Capture the cell that displays the provided text and extract its [X, Y] central coordinate. 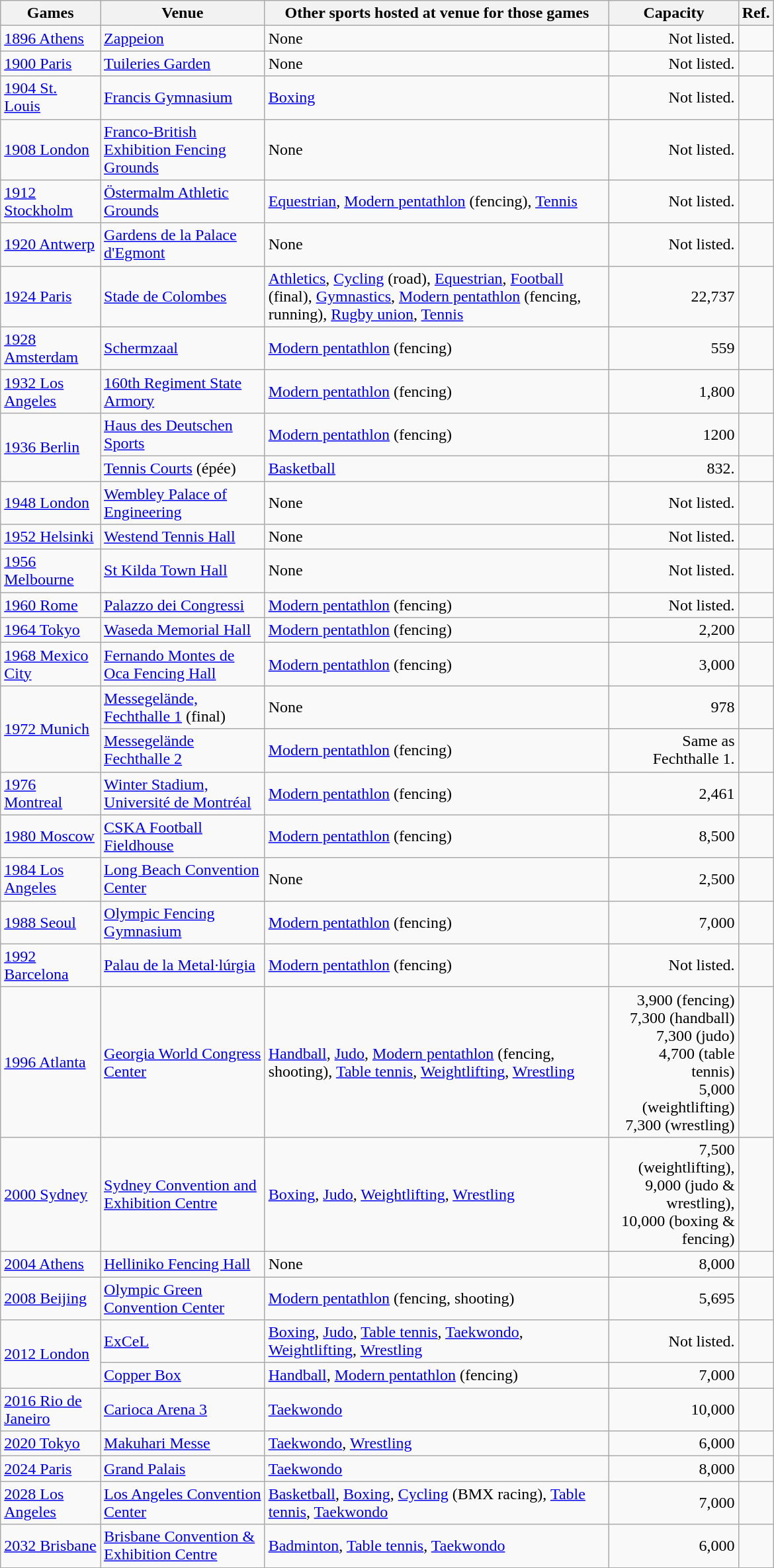
Olympic Green Convention Center [183, 1298]
Fernando Montes de Oca Fencing Hall [183, 664]
2000 Sydney [50, 1194]
Olympic Fencing Gymnasium [183, 922]
1932 Los Angeles [50, 392]
Francis Gymnasium [183, 98]
Franco-British Exhibition Fencing Grounds [183, 149]
22,737 [673, 296]
Games [50, 13]
St Kilda Town Hall [183, 571]
Brisbane Convention & Exhibition Centre [183, 1546]
1,800 [673, 392]
Haus des Deutschen Sports [183, 434]
7,500 (weightlifting),9,000 (judo & wrestling),10,000 (boxing & fencing) [673, 1194]
1912 Stockholm [50, 201]
2032 Brisbane [50, 1546]
ExCeL [183, 1341]
Venue [183, 13]
Helliniko Fencing Hall [183, 1264]
Carioca Arena 3 [183, 1410]
Los Angeles Convention Center [183, 1503]
1924 Paris [50, 296]
Taekwondo, Wrestling [437, 1444]
10,000 [673, 1410]
1988 Seoul [50, 922]
Athletics, Cycling (road), Equestrian, Football (final), Gymnastics, Modern pentathlon (fencing, running), Rugby union, Tennis [437, 296]
Basketball, Boxing, Cycling (BMX racing), Table tennis, Taekwondo [437, 1503]
Grand Palais [183, 1469]
2,200 [673, 630]
Basketball [437, 468]
Handball, Modern pentathlon (fencing) [437, 1376]
Palau de la Metal·lúrgia [183, 966]
978 [673, 708]
832. [673, 468]
Östermalm Athletic Grounds [183, 201]
2,461 [673, 794]
Ref. [755, 13]
5,695 [673, 1298]
2024 Paris [50, 1469]
2,500 [673, 880]
Winter Stadium, Université de Montréal [183, 794]
Schermzaal [183, 348]
1956 Melbourne [50, 571]
1964 Tokyo [50, 630]
1908 London [50, 149]
Gardens de la Palace d'Egmont [183, 245]
1920 Antwerp [50, 245]
Georgia World Congress Center [183, 1062]
2016 Rio de Janeiro [50, 1410]
Makuhari Messe [183, 1444]
1960 Rome [50, 605]
Zappeion [183, 38]
CSKA Football Fieldhouse [183, 836]
1952 Helsinki [50, 537]
3,000 [673, 664]
2028 Los Angeles [50, 1503]
2020 Tokyo [50, 1444]
Copper Box [183, 1376]
Equestrian, Modern pentathlon (fencing), Tennis [437, 201]
Messegelände Fechthalle 2 [183, 750]
Tennis Courts (épée) [183, 468]
Palazzo dei Congressi [183, 605]
Capacity [673, 13]
3,900 (fencing)7,300 (handball)7,300 (judo)4,700 (table tennis)5,000 (weightlifting)7,300 (wrestling) [673, 1062]
1968 Mexico City [50, 664]
1972 Munich [50, 729]
559 [673, 348]
2004 Athens [50, 1264]
Long Beach Convention Center [183, 880]
1936 Berlin [50, 447]
Westend Tennis Hall [183, 537]
Boxing, Judo, Table tennis, Taekwondo, Weightlifting, Wrestling [437, 1341]
8,500 [673, 836]
2012 London [50, 1354]
Wembley Palace of Engineering [183, 503]
1896 Athens [50, 38]
Boxing [437, 98]
Sydney Convention and Exhibition Centre [183, 1194]
1904 St. Louis [50, 98]
2008 Beijing [50, 1298]
1992 Barcelona [50, 966]
160th Regiment State Armory [183, 392]
Messegelände, Fechthalle 1 (final) [183, 708]
1980 Moscow [50, 836]
Waseda Memorial Hall [183, 630]
Handball, Judo, Modern pentathlon (fencing, shooting), Table tennis, Weightlifting, Wrestling [437, 1062]
1984 Los Angeles [50, 880]
1976 Montreal [50, 794]
1928 Amsterdam [50, 348]
Tuileries Garden [183, 63]
Stade de Colombes [183, 296]
Badminton, Table tennis, Taekwondo [437, 1546]
1200 [673, 434]
1948 London [50, 503]
Same as Fechthalle 1. [673, 750]
Boxing, Judo, Weightlifting, Wrestling [437, 1194]
1900 Paris [50, 63]
1996 Atlanta [50, 1062]
Modern pentathlon (fencing, shooting) [437, 1298]
Other sports hosted at venue for those games [437, 13]
